Detect which cell encompasses the target text, then output its (x, y) center coordinate. 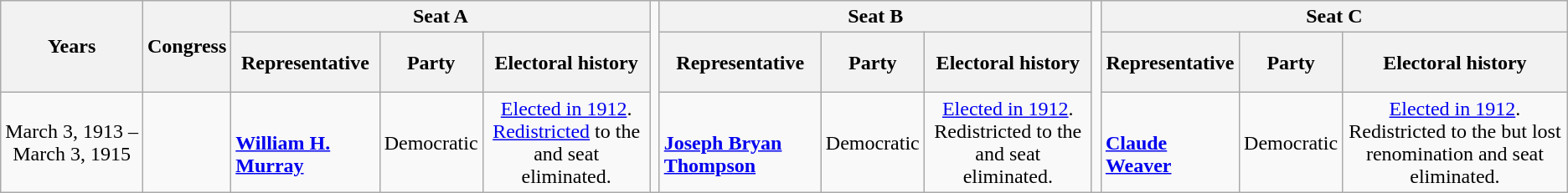
Elected in 1912.Redistricted to the but lost renomination and seat eliminated. (1456, 142)
Seat B (875, 17)
Years (72, 47)
March 3, 1913 –March 3, 1915 (72, 142)
Seat A (441, 17)
Claude Weaver (1169, 142)
Joseph Bryan Thompson (740, 142)
Congress (186, 47)
William H. Murray (305, 142)
Seat C (1333, 17)
